Find where the given text appears and provide that cell's center as (x, y) coordinate. 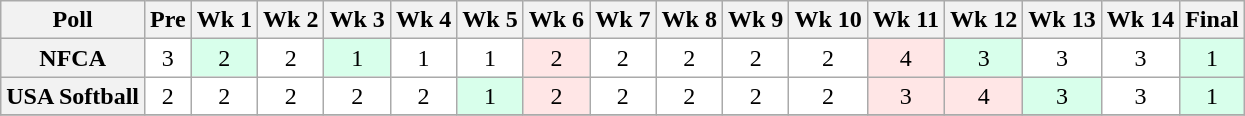
USA Softball (73, 96)
Final (1212, 20)
Wk 2 (291, 20)
Poll (73, 20)
Wk 12 (983, 20)
Wk 6 (556, 20)
Pre (168, 20)
Wk 8 (689, 20)
Wk 9 (755, 20)
Wk 13 (1062, 20)
Wk 14 (1140, 20)
Wk 7 (623, 20)
NFCA (73, 58)
Wk 11 (906, 20)
Wk 1 (224, 20)
Wk 10 (828, 20)
Wk 4 (423, 20)
Wk 3 (357, 20)
Wk 5 (490, 20)
